Detect which cell encompasses the target text, then output its [X, Y] center coordinate. 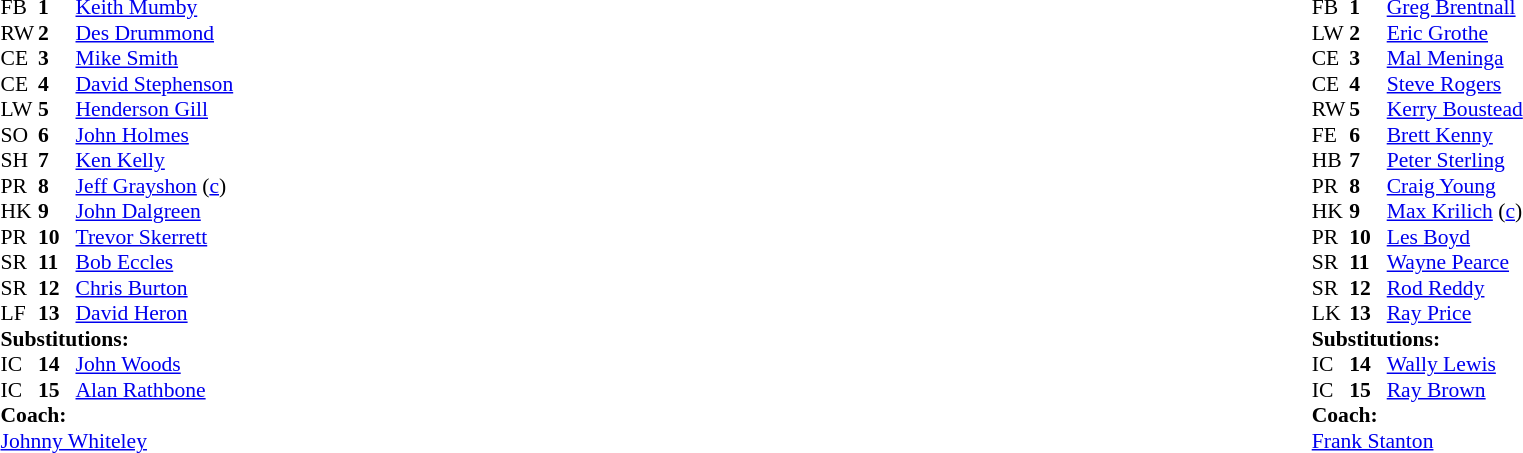
LF [19, 313]
SO [19, 135]
Wally Lewis [1455, 365]
John Holmes [155, 135]
Max Krilich (c) [1455, 211]
Bob Eccles [155, 263]
Steve Rogers [1455, 84]
Chris Burton [155, 288]
FE [1331, 135]
Jeff Grayshon (c) [155, 186]
Des Drummond [155, 33]
Ray Brown [1455, 390]
John Woods [155, 365]
Kerry Boustead [1455, 109]
Mike Smith [155, 59]
Trevor Skerrett [155, 237]
Brett Kenny [1455, 135]
SH [19, 161]
Henderson Gill [155, 109]
Mal Meninga [1455, 59]
Alan Rathbone [155, 390]
David Heron [155, 313]
Eric Grothe [1455, 33]
John Dalgreen [155, 211]
Ken Kelly [155, 161]
Wayne Pearce [1455, 263]
Rod Reddy [1455, 288]
David Stephenson [155, 84]
Peter Sterling [1455, 161]
Les Boyd [1455, 237]
LK [1331, 313]
HB [1331, 161]
Craig Young [1455, 186]
Ray Price [1455, 313]
